Identify which cell holds the provided text, then report its (X, Y) central coordinate. 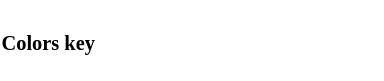
Colors key (189, 44)
